Output the [X, Y] coordinate of the center of the cell containing the given text.  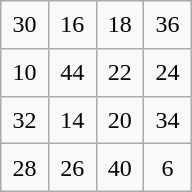
18 [120, 25]
34 [168, 120]
44 [72, 72]
30 [25, 25]
22 [120, 72]
20 [120, 120]
14 [72, 120]
10 [25, 72]
40 [120, 168]
24 [168, 72]
6 [168, 168]
32 [25, 120]
36 [168, 25]
26 [72, 168]
16 [72, 25]
28 [25, 168]
